Detect which cell encompasses the target text, then output its [X, Y] center coordinate. 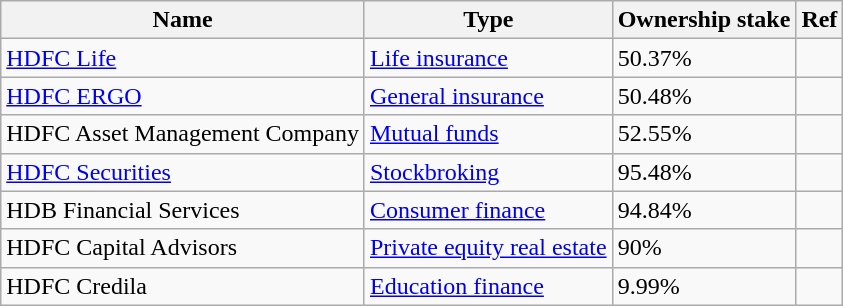
HDFC Credila [183, 286]
94.84% [704, 210]
HDB Financial Services [183, 210]
Stockbroking [488, 172]
Name [183, 20]
50.48% [704, 96]
HDFC ERGO [183, 96]
HDFC Capital Advisors [183, 248]
Type [488, 20]
HDFC Securities [183, 172]
General insurance [488, 96]
Mutual funds [488, 134]
Education finance [488, 286]
Private equity real estate [488, 248]
Consumer finance [488, 210]
Ref [820, 20]
Life insurance [488, 58]
50.37% [704, 58]
HDFC Life [183, 58]
90% [704, 248]
95.48% [704, 172]
Ownership stake [704, 20]
9.99% [704, 286]
HDFC Asset Management Company [183, 134]
52.55% [704, 134]
